Return (x, y) of the center of cell containing provided text 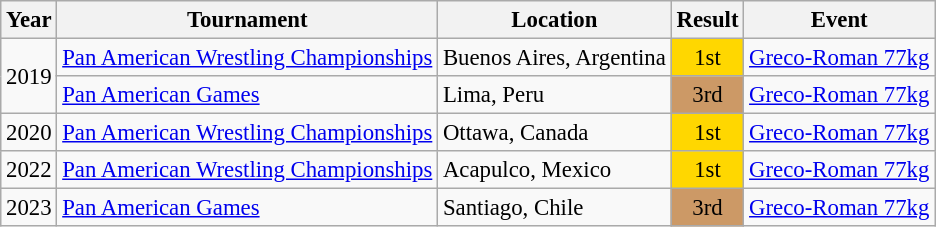
Tournament (248, 20)
2019 (29, 76)
Event (840, 20)
Ottawa, Canada (555, 133)
2023 (29, 208)
Buenos Aires, Argentina (555, 58)
Result (708, 20)
Acapulco, Mexico (555, 170)
2022 (29, 170)
Santiago, Chile (555, 208)
Lima, Peru (555, 95)
2020 (29, 133)
Year (29, 20)
Location (555, 20)
